Locate the cell with the specified text and output its (x, y) center coordinate. 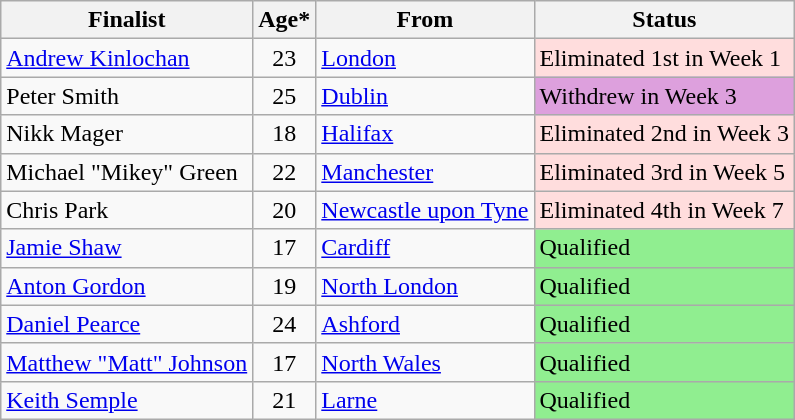
Ashford (425, 324)
North Wales (425, 362)
Cardiff (425, 248)
Andrew Kinlochan (127, 58)
Status (664, 20)
Eliminated 4th in Week 7 (664, 210)
Manchester (425, 172)
Chris Park (127, 210)
London (425, 58)
Peter Smith (127, 96)
Nikk Mager (127, 134)
Withdrew in Week 3 (664, 96)
North London (425, 286)
Newcastle upon Tyne (425, 210)
Eliminated 2nd in Week 3 (664, 134)
Eliminated 1st in Week 1 (664, 58)
Age* (284, 20)
Keith Semple (127, 400)
24 (284, 324)
25 (284, 96)
20 (284, 210)
Anton Gordon (127, 286)
Jamie Shaw (127, 248)
Matthew "Matt" Johnson (127, 362)
23 (284, 58)
21 (284, 400)
22 (284, 172)
18 (284, 134)
19 (284, 286)
Halifax (425, 134)
Daniel Pearce (127, 324)
From (425, 20)
Larne (425, 400)
Dublin (425, 96)
Eliminated 3rd in Week 5 (664, 172)
Finalist (127, 20)
Michael "Mikey" Green (127, 172)
